Determine the [X, Y] coordinate at the center of the cell enclosing the given text.  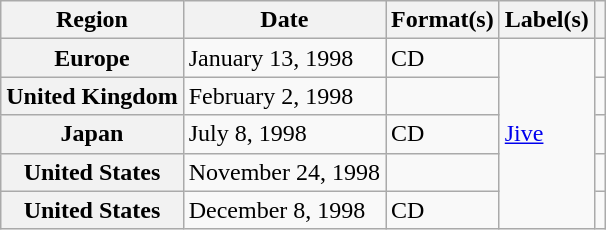
Format(s) [443, 20]
December 8, 1998 [284, 210]
November 24, 1998 [284, 172]
February 2, 1998 [284, 96]
Europe [92, 58]
January 13, 1998 [284, 58]
Date [284, 20]
Japan [92, 134]
Label(s) [546, 20]
United Kingdom [92, 96]
Region [92, 20]
July 8, 1998 [284, 134]
Jive [546, 134]
